Locate the cell with the specified text and output its [X, Y] center coordinate. 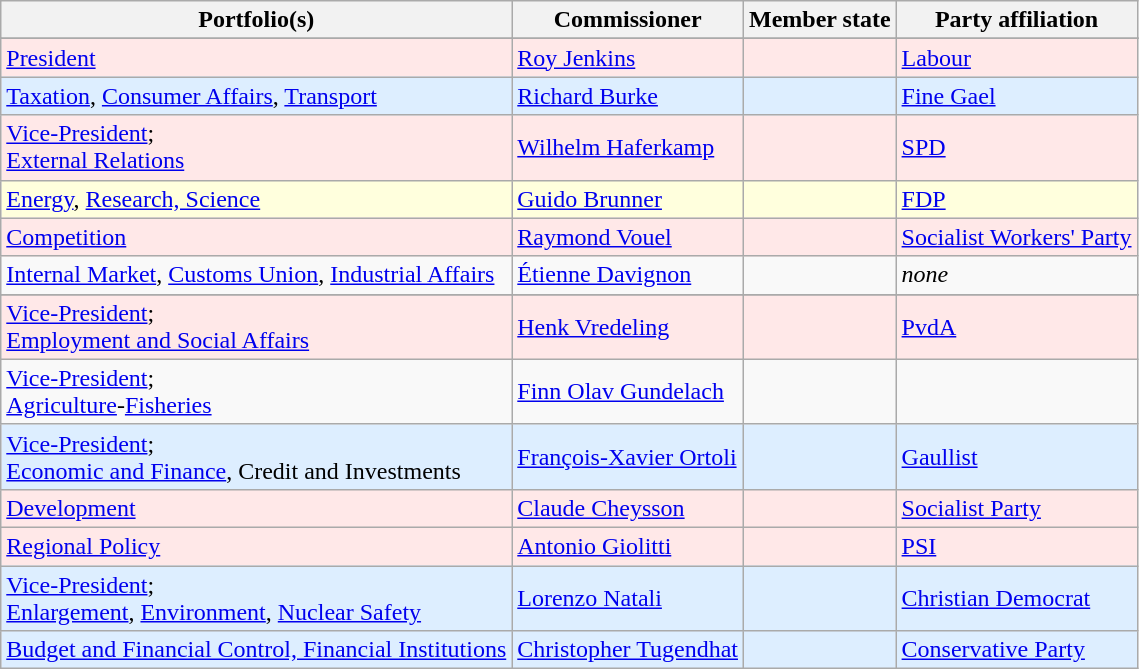
President [256, 58]
Portfolio(s) [256, 20]
François-Xavier Ortoli [628, 456]
Christian Democrat [1016, 598]
Competition [256, 237]
Vice-President;External Relations [256, 148]
Finn Olav Gundelach [628, 392]
Vice-President;Economic and Finance, Credit and Investments [256, 456]
Lorenzo Natali [628, 598]
Conservative Party [1016, 650]
PSI [1016, 546]
SPD [1016, 148]
Antonio Giolitti [628, 546]
Commissioner [628, 20]
Fine Gael [1016, 96]
Taxation, Consumer Affairs, Transport [256, 96]
Christopher Tugendhat [628, 650]
Socialist Workers' Party [1016, 237]
Vice-President;Agriculture-Fisheries [256, 392]
Member state [820, 20]
Roy Jenkins [628, 58]
PvdA [1016, 326]
Socialist Party [1016, 508]
Richard Burke [628, 96]
Labour [1016, 58]
Internal Market, Customs Union, Industrial Affairs [256, 275]
Raymond Vouel [628, 237]
Wilhelm Haferkamp [628, 148]
Budget and Financial Control, Financial Institutions [256, 650]
Guido Brunner [628, 199]
Party affiliation [1016, 20]
Étienne Davignon [628, 275]
Development [256, 508]
Claude Cheysson [628, 508]
Regional Policy [256, 546]
none [1016, 275]
Henk Vredeling [628, 326]
Vice-President;Enlargement, Environment, Nuclear Safety [256, 598]
FDP [1016, 199]
Vice-President;Employment and Social Affairs [256, 326]
Energy, Research, Science [256, 199]
Gaullist [1016, 456]
